Scan for the cell matching the given text and deliver its (x, y) coordinate at center. 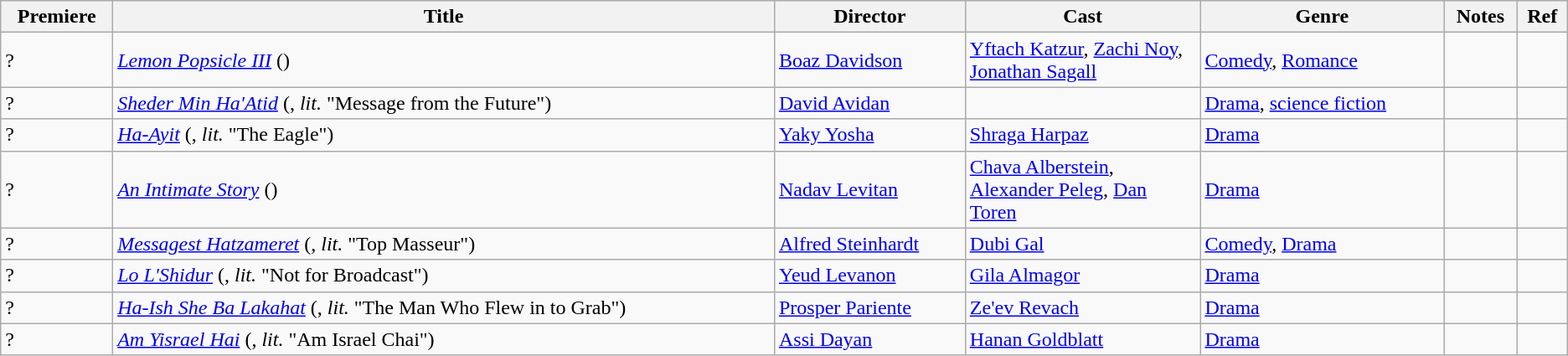
Genre (1322, 17)
Prosper Pariente (869, 307)
Yaky Yosha (869, 135)
Messagest Hatzameret (, lit. "Top Masseur") (444, 244)
Ha-Ayit (, lit. "The Eagle") (444, 135)
Shraga Harpaz (1082, 135)
Ze'ev Revach (1082, 307)
Ref (1542, 17)
Ha-Ish She Ba Lakahat (, lit. "The Man Who Flew in to Grab") (444, 307)
Notes (1481, 17)
Gila Almagor (1082, 276)
Am Yisrael Hai (, lit. "Am Israel Chai") (444, 339)
Premiere (57, 17)
Boaz Davidson (869, 60)
Director (869, 17)
David Avidan (869, 103)
Title (444, 17)
Lemon Popsicle III () (444, 60)
Yeud Levanon (869, 276)
Drama, science fiction (1322, 103)
Comedy, Drama (1322, 244)
Sheder Min Ha'Atid (, lit. "Message from the Future") (444, 103)
Yftach Katzur, Zachi Noy, Jonathan Sagall (1082, 60)
Lo L'Shidur (, lit. "Not for Broadcast") (444, 276)
Cast (1082, 17)
Hanan Goldblatt (1082, 339)
Assi Dayan (869, 339)
Nadav Levitan (869, 189)
An Intimate Story () (444, 189)
Comedy, Romance (1322, 60)
Chava Alberstein, Alexander Peleg, Dan Toren (1082, 189)
Alfred Steinhardt (869, 244)
Dubi Gal (1082, 244)
